Find where the given text appears and provide that cell's center as [x, y] coordinate. 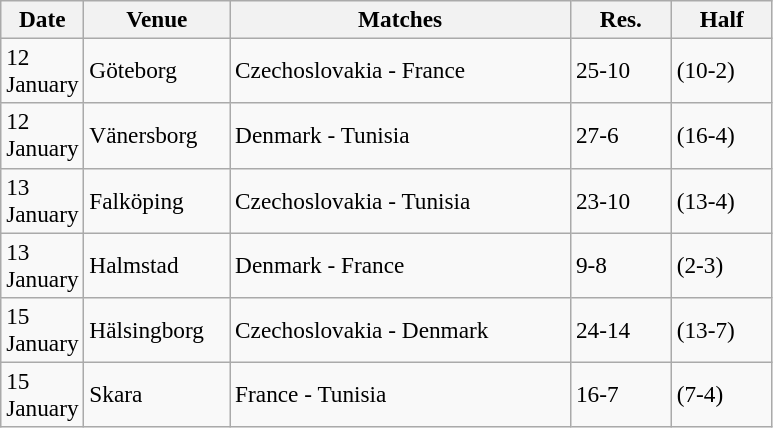
Half [722, 19]
Göteborg [157, 70]
(10-2) [722, 70]
23-10 [620, 200]
Czechoslovakia - France [400, 70]
Falköping [157, 200]
(13-7) [722, 330]
27-6 [620, 136]
9-8 [620, 264]
Czechoslovakia - Tunisia [400, 200]
Halmstad [157, 264]
Hälsingborg [157, 330]
16-7 [620, 394]
Denmark - France [400, 264]
Skara [157, 394]
(7-4) [722, 394]
Venue [157, 19]
France - Tunisia [400, 394]
(13-4) [722, 200]
Res. [620, 19]
24-14 [620, 330]
(2-3) [722, 264]
Denmark - Tunisia [400, 136]
Vänersborg [157, 136]
Date [42, 19]
Matches [400, 19]
25-10 [620, 70]
Czechoslovakia - Denmark [400, 330]
(16-4) [722, 136]
